Return [X, Y] of the center of cell containing provided text 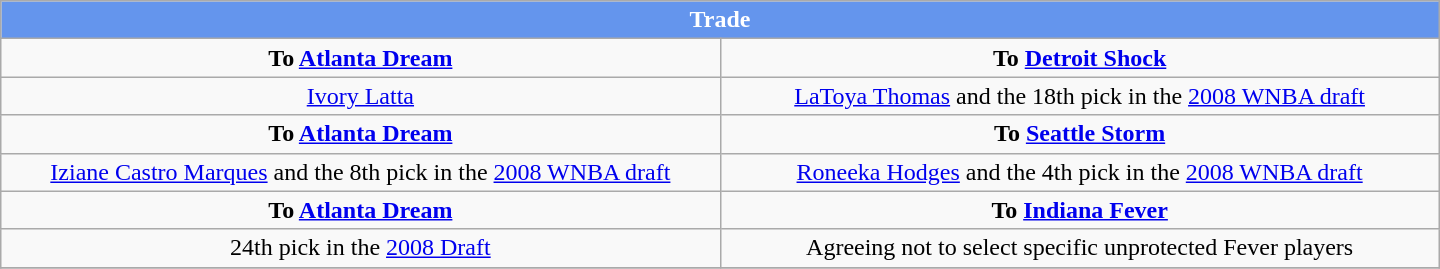
LaToya Thomas and the 18th pick in the 2008 WNBA draft [1080, 96]
Roneeka Hodges and the 4th pick in the 2008 WNBA draft [1080, 172]
To Indiana Fever [1080, 210]
24th pick in the 2008 Draft [360, 248]
Trade [720, 20]
Ivory Latta [360, 96]
Iziane Castro Marques and the 8th pick in the 2008 WNBA draft [360, 172]
To Detroit Shock [1080, 58]
Agreeing not to select specific unprotected Fever players [1080, 248]
To Seattle Storm [1080, 134]
